Search for the cell housing the specified text and yield its (x, y) center coordinate. 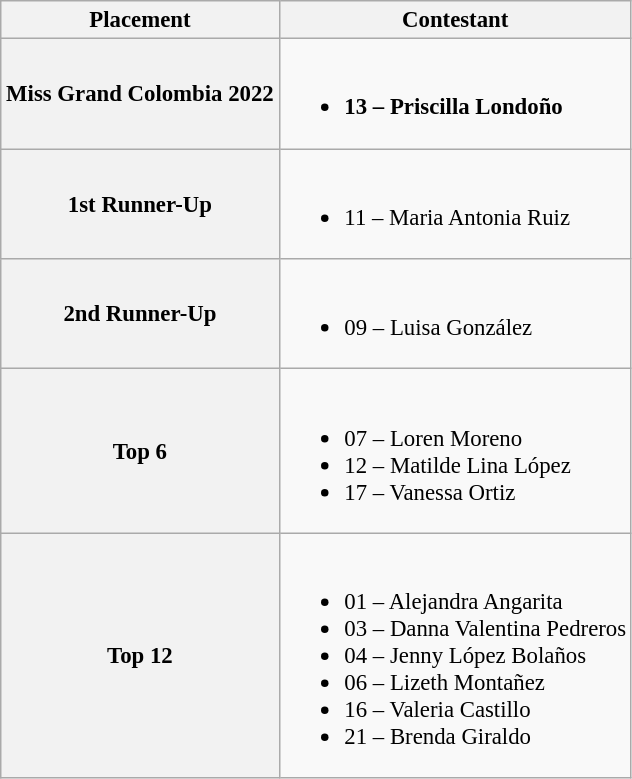
07 – Loren Moreno12 – Matilde Lina López17 – Vanessa Ortiz (455, 451)
2nd Runner-Up (140, 314)
Top 12 (140, 656)
09 – Luisa González (455, 314)
Top 6 (140, 451)
11 – Maria Antonia Ruiz (455, 204)
Placement (140, 20)
13 – Priscilla Londoño (455, 94)
Contestant (455, 20)
1st Runner-Up (140, 204)
01 – Alejandra Angarita03 – Danna Valentina Pedreros04 – Jenny López Bolaños06 – Lizeth Montañez16 – Valeria Castillo21 – Brenda Giraldo (455, 656)
Miss Grand Colombia 2022 (140, 94)
